From the cell containing the given text, extract its center point as [x, y] coordinate. 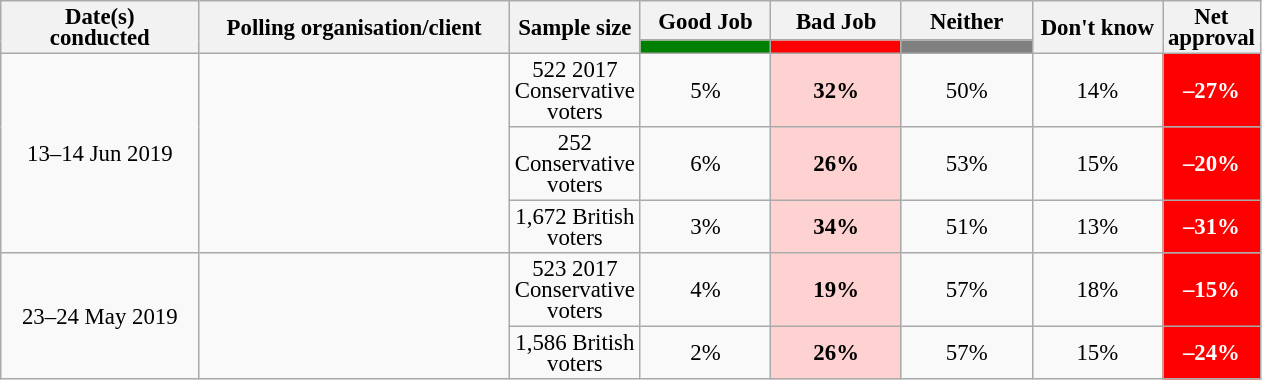
–31% [1212, 228]
32% [836, 91]
34% [836, 228]
23–24 May 2019 [100, 316]
252 Conservative voters [574, 164]
Don't know [1098, 28]
19% [836, 290]
3% [706, 228]
Bad Job [836, 20]
18% [1098, 290]
13% [1098, 228]
522 2017 Conservative voters [574, 91]
Polling organisation/client [354, 28]
5% [706, 91]
–20% [1212, 164]
53% [966, 164]
1,586 British voters [574, 354]
–24% [1212, 354]
Good Job [706, 20]
–15% [1212, 290]
Sample size [574, 28]
14% [1098, 91]
–27% [1212, 91]
13–14 Jun 2019 [100, 154]
1,672 British voters [574, 228]
523 2017 Conservative voters [574, 290]
Net approval [1212, 28]
2% [706, 354]
Date(s)conducted [100, 28]
51% [966, 228]
50% [966, 91]
Neither [966, 20]
6% [706, 164]
4% [706, 290]
